Locate the cell with the specified text and output its [x, y] center coordinate. 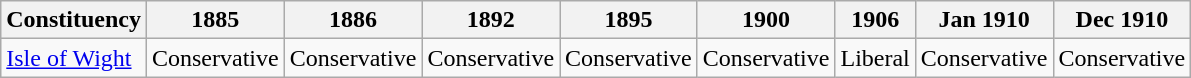
Constituency [74, 20]
1895 [629, 20]
1900 [766, 20]
Dec 1910 [1122, 20]
1886 [353, 20]
1892 [491, 20]
1885 [215, 20]
Liberal [875, 58]
Jan 1910 [984, 20]
1906 [875, 20]
Isle of Wight [74, 58]
